Capture the cell that displays the provided text and extract its (x, y) central coordinate. 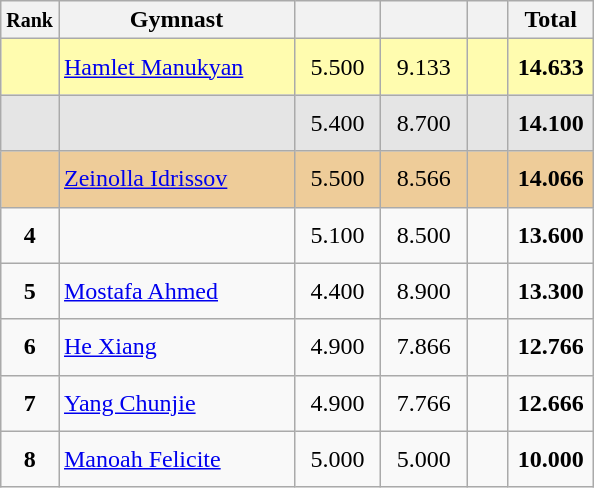
6 (30, 347)
5 (30, 291)
8.900 (424, 291)
Mostafa Ahmed (176, 291)
5.100 (338, 235)
12.666 (551, 403)
4 (30, 235)
Manoah Felicite (176, 459)
He Xiang (176, 347)
Total (551, 20)
Hamlet Manukyan (176, 67)
8.566 (424, 179)
13.600 (551, 235)
14.100 (551, 123)
8.700 (424, 123)
5.400 (338, 123)
Yang Chunjie (176, 403)
Gymnast (176, 20)
Rank (30, 20)
7.866 (424, 347)
14.066 (551, 179)
14.633 (551, 67)
7.766 (424, 403)
8.500 (424, 235)
4.400 (338, 291)
8 (30, 459)
Zeinolla Idrissov (176, 179)
13.300 (551, 291)
10.000 (551, 459)
12.766 (551, 347)
7 (30, 403)
9.133 (424, 67)
